Capture the cell that displays the provided text and extract its [X, Y] central coordinate. 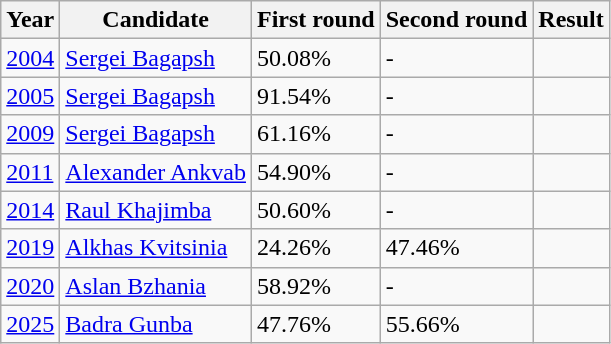
Aslan Bzhania [156, 286]
61.16% [316, 134]
Alexander Ankvab [156, 172]
Candidate [156, 20]
2020 [30, 286]
Year [30, 20]
50.60% [316, 210]
47.76% [316, 324]
47.46% [456, 248]
Alkhas Kvitsinia [156, 248]
2014 [30, 210]
First round [316, 20]
24.26% [316, 248]
Raul Khajimba [156, 210]
2019 [30, 248]
2004 [30, 58]
2005 [30, 96]
2025 [30, 324]
2009 [30, 134]
54.90% [316, 172]
50.08% [316, 58]
Second round [456, 20]
2011 [30, 172]
91.54% [316, 96]
58.92% [316, 286]
55.66% [456, 324]
Result [571, 20]
Badra Gunba [156, 324]
